Extract the (x, y) coordinate from the center of the cell holding the provided text.  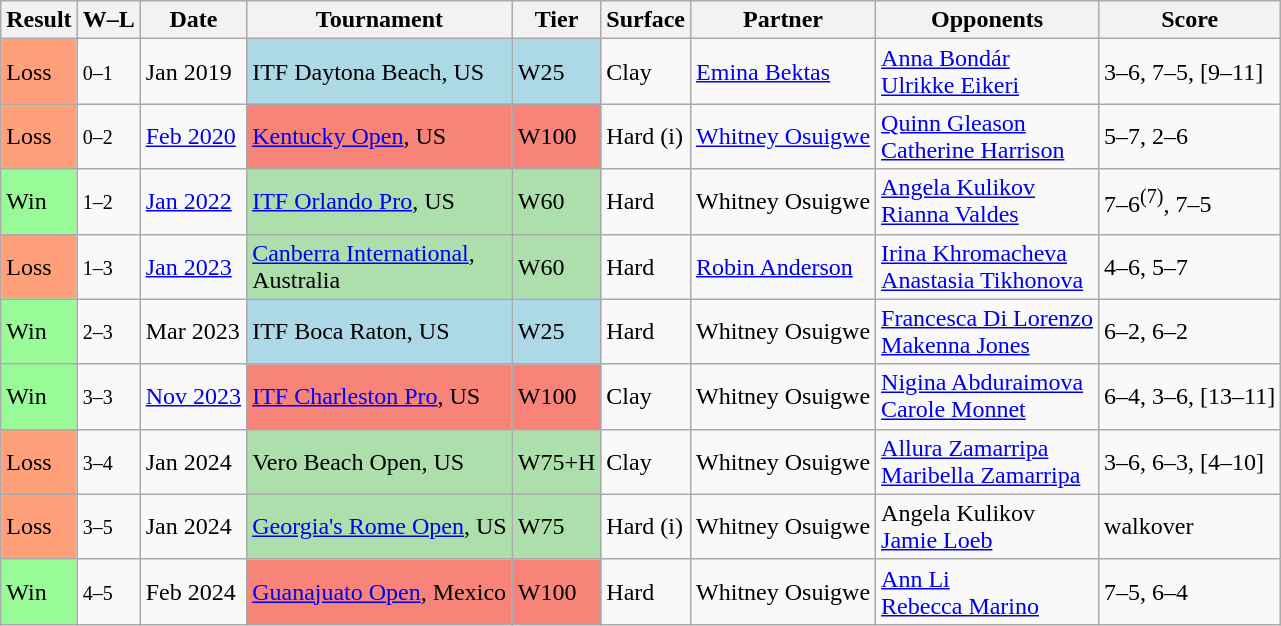
Vero Beach Open, US (380, 462)
3–5 (108, 526)
4–6, 5–7 (1190, 266)
1–3 (108, 266)
3–6, 6–3, [4–10] (1190, 462)
0–2 (108, 136)
Feb 2024 (193, 592)
3–4 (108, 462)
Irina Khromacheva Anastasia Tikhonova (988, 266)
7–5, 6–4 (1190, 592)
W75+H (556, 462)
Jan 2019 (193, 72)
Partner (784, 20)
Date (193, 20)
Quinn Gleason Catherine Harrison (988, 136)
3–3 (108, 396)
Result (39, 20)
Tier (556, 20)
Ann Li Rebecca Marino (988, 592)
Kentucky Open, US (380, 136)
Francesca Di Lorenzo Makenna Jones (988, 332)
1–2 (108, 202)
Feb 2020 (193, 136)
W–L (108, 20)
Opponents (988, 20)
4–5 (108, 592)
7–6(7), 7–5 (1190, 202)
Guanajuato Open, Mexico (380, 592)
Angela Kulikov Rianna Valdes (988, 202)
Mar 2023 (193, 332)
Tournament (380, 20)
W75 (556, 526)
Nov 2023 (193, 396)
ITF Daytona Beach, US (380, 72)
Score (1190, 20)
Angela Kulikov Jamie Loeb (988, 526)
Georgia's Rome Open, US (380, 526)
Jan 2022 (193, 202)
Nigina Abduraimova Carole Monnet (988, 396)
5–7, 2–6 (1190, 136)
3–6, 7–5, [9–11] (1190, 72)
ITF Charleston Pro, US (380, 396)
0–1 (108, 72)
2–3 (108, 332)
Emina Bektas (784, 72)
6–4, 3–6, [13–11] (1190, 396)
Allura Zamarripa Maribella Zamarripa (988, 462)
Jan 2023 (193, 266)
Surface (646, 20)
Anna Bondár Ulrikke Eikeri (988, 72)
ITF Orlando Pro, US (380, 202)
Robin Anderson (784, 266)
ITF Boca Raton, US (380, 332)
6–2, 6–2 (1190, 332)
walkover (1190, 526)
Canberra International, Australia (380, 266)
